Determine the (x, y) coordinate at the center of the cell enclosing the given text.  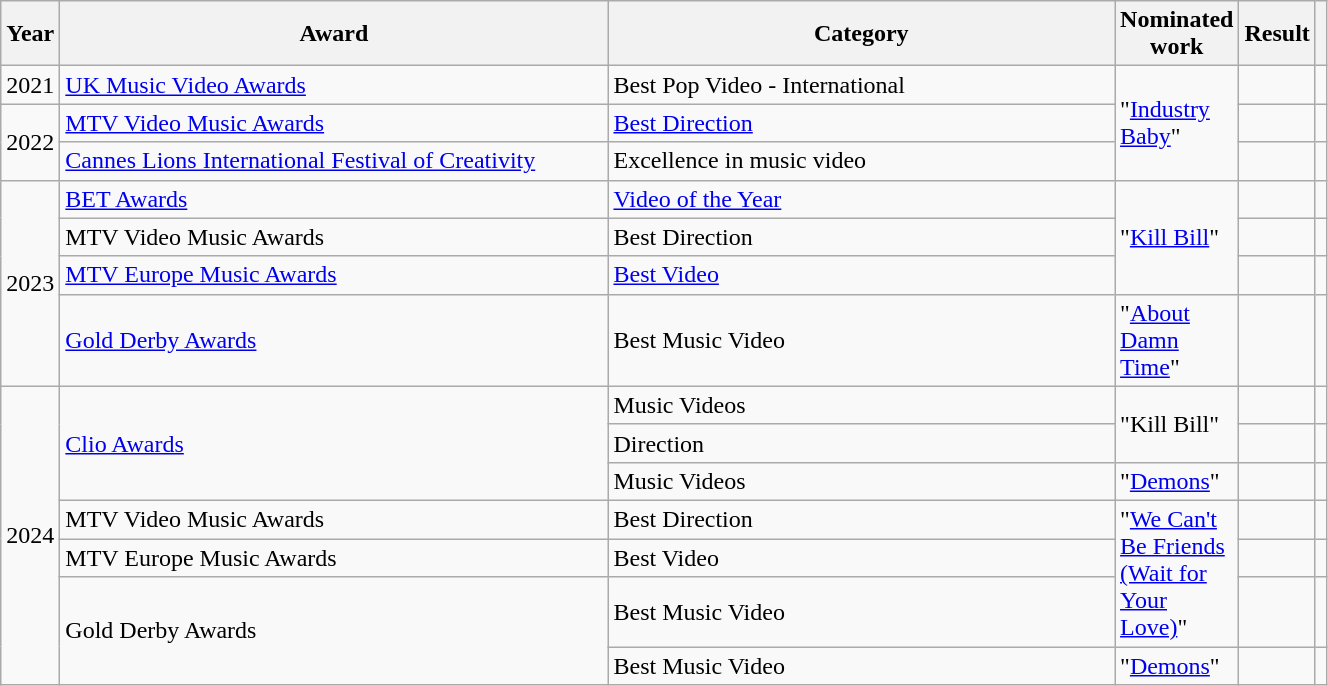
Result (1277, 34)
Category (862, 34)
Award (334, 34)
2023 (30, 283)
2024 (30, 535)
Direction (862, 443)
"We Can't Be Friends (Wait for Your Love)" (1177, 573)
Best Pop Video - International (862, 85)
Cannes Lions International Festival of Creativity (334, 161)
UK Music Video Awards (334, 85)
Clio Awards (334, 443)
Excellence in music video (862, 161)
2021 (30, 85)
"Industry Baby" (1177, 123)
2022 (30, 142)
BET Awards (334, 199)
Nominated work (1177, 34)
Video of the Year (862, 199)
Year (30, 34)
"About Damn Time" (1177, 340)
